Return the (x, y) coordinate for the center point of the cell that contains the specified text.  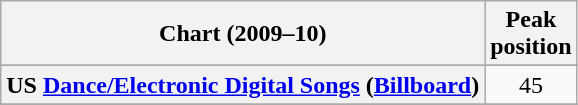
US Dance/Electronic Digital Songs (Billboard) (243, 85)
Chart (2009–10) (243, 34)
Peakposition (531, 34)
45 (531, 85)
